Scan for the cell matching the given text and deliver its [x, y] coordinate at center. 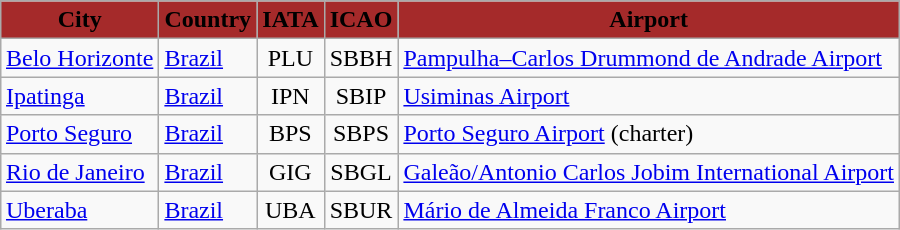
Airport [649, 20]
SBGL [361, 172]
Pampulha–Carlos Drummond de Andrade Airport [649, 58]
BPS [291, 134]
SBBH [361, 58]
City [79, 20]
Usiminas Airport [649, 96]
SBIP [361, 96]
Country [208, 20]
IPN [291, 96]
Mário de Almeida Franco Airport [649, 210]
Belo Horizonte [79, 58]
Rio de Janeiro [79, 172]
Porto Seguro Airport (charter) [649, 134]
UBA [291, 210]
Galeão/Antonio Carlos Jobim International Airport [649, 172]
Porto Seguro [79, 134]
IATA [291, 20]
ICAO [361, 20]
GIG [291, 172]
Uberaba [79, 210]
PLU [291, 58]
SBUR [361, 210]
SBPS [361, 134]
Ipatinga [79, 96]
